Extract the [x, y] coordinate from the center of the cell holding the provided text.  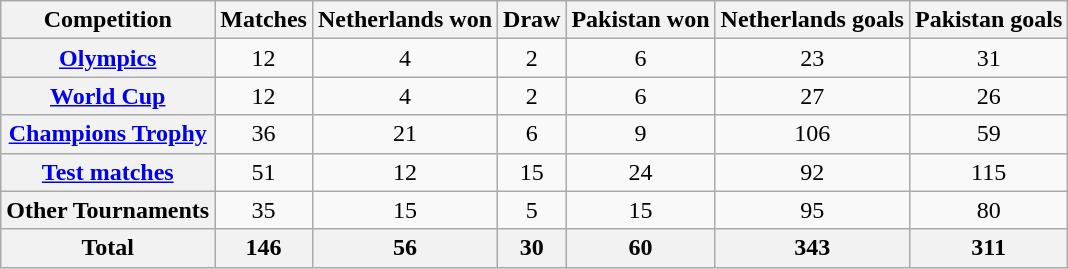
23 [812, 58]
146 [264, 248]
Pakistan goals [988, 20]
5 [532, 210]
World Cup [108, 96]
115 [988, 172]
Netherlands won [404, 20]
27 [812, 96]
60 [640, 248]
26 [988, 96]
80 [988, 210]
59 [988, 134]
21 [404, 134]
Champions Trophy [108, 134]
Pakistan won [640, 20]
35 [264, 210]
56 [404, 248]
Draw [532, 20]
Matches [264, 20]
Test matches [108, 172]
31 [988, 58]
Total [108, 248]
95 [812, 210]
Other Tournaments [108, 210]
9 [640, 134]
51 [264, 172]
343 [812, 248]
Olympics [108, 58]
92 [812, 172]
311 [988, 248]
36 [264, 134]
Netherlands goals [812, 20]
24 [640, 172]
30 [532, 248]
106 [812, 134]
Competition [108, 20]
